Locate the cell with the specified text and output its (X, Y) center coordinate. 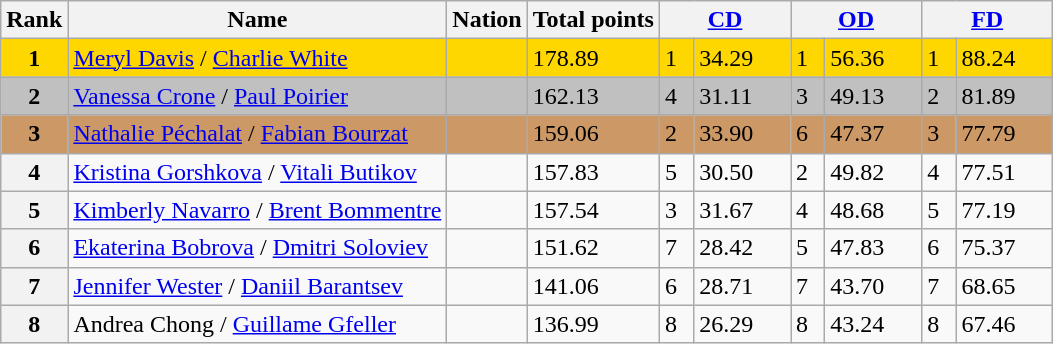
49.13 (874, 96)
77.51 (1004, 172)
Rank (34, 20)
28.71 (742, 286)
Ekaterina Bobrova / Dmitri Soloviev (258, 248)
47.37 (874, 134)
30.50 (742, 172)
49.82 (874, 172)
OD (856, 20)
47.83 (874, 248)
Vanessa Crone / Paul Poirier (258, 96)
178.89 (593, 58)
31.67 (742, 210)
28.42 (742, 248)
75.37 (1004, 248)
Andrea Chong / Guillame Gfeller (258, 324)
141.06 (593, 286)
34.29 (742, 58)
33.90 (742, 134)
48.68 (874, 210)
Meryl Davis / Charlie White (258, 58)
CD (724, 20)
162.13 (593, 96)
Jennifer Wester / Daniil Barantsev (258, 286)
Nathalie Péchalat / Fabian Bourzat (258, 134)
Kimberly Navarro / Brent Bommentre (258, 210)
56.36 (874, 58)
77.19 (1004, 210)
77.79 (1004, 134)
68.65 (1004, 286)
157.54 (593, 210)
Nation (487, 20)
67.46 (1004, 324)
Kristina Gorshkova / Vitali Butikov (258, 172)
Total points (593, 20)
88.24 (1004, 58)
26.29 (742, 324)
159.06 (593, 134)
43.24 (874, 324)
157.83 (593, 172)
81.89 (1004, 96)
31.11 (742, 96)
136.99 (593, 324)
151.62 (593, 248)
Name (258, 20)
FD (988, 20)
43.70 (874, 286)
